Locate the cell with the specified text and output its (x, y) center coordinate. 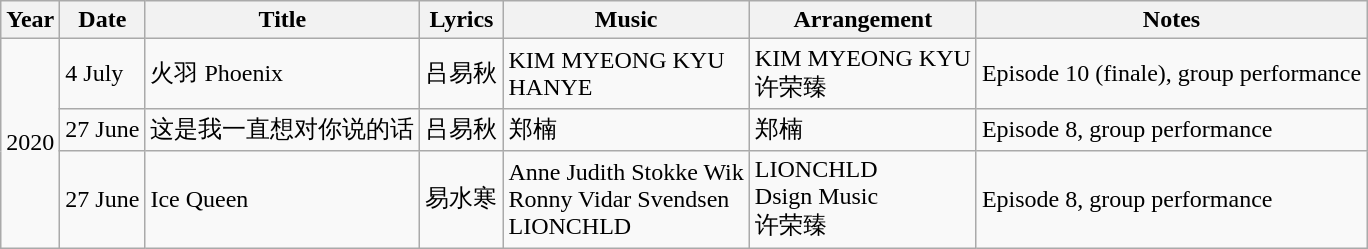
KIM MYEONG KYU HANYE (626, 74)
Lyrics (462, 20)
Anne Judith Stokke Wik Ronny Vidar Svendsen LIONCHLD (626, 200)
2020 (30, 144)
KIM MYEONG KYU 许荣臻 (862, 74)
Notes (1171, 20)
Date (102, 20)
这是我一直想对你说的话 (282, 130)
Music (626, 20)
火羽 Phoenix (282, 74)
Year (30, 20)
LIONCHLD Dsign Music 许荣臻 (862, 200)
Title (282, 20)
Episode 10 (finale), group performance (1171, 74)
Ice Queen (282, 200)
4 July (102, 74)
Arrangement (862, 20)
易水寒 (462, 200)
